Return (X, Y) of the center of cell containing provided text 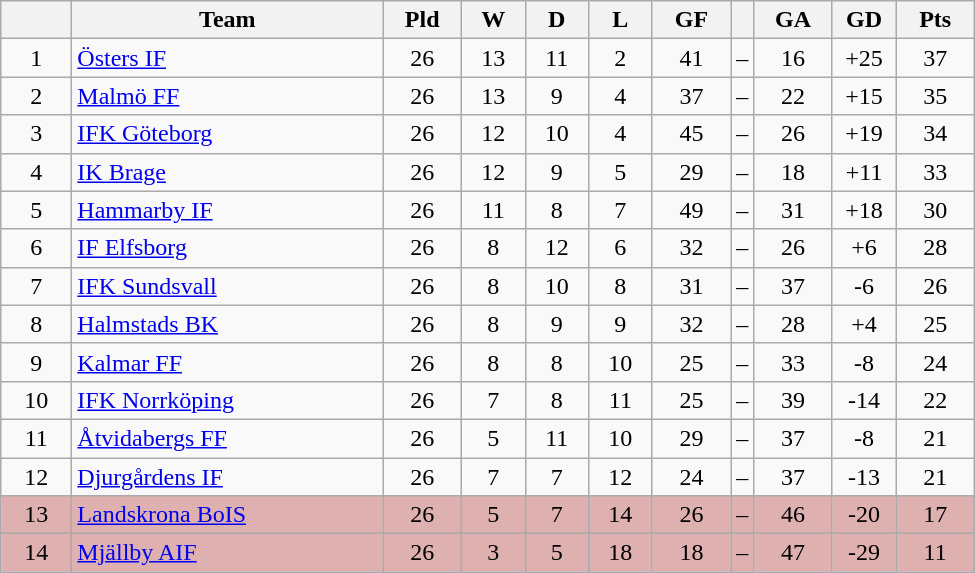
Mjällby AIF (228, 553)
Pts (936, 20)
17 (936, 515)
45 (692, 134)
Åtvidabergs FF (228, 438)
+4 (864, 324)
34 (936, 134)
+6 (864, 248)
IFK Sundsvall (228, 286)
W (493, 20)
+11 (864, 172)
+25 (864, 58)
D (557, 20)
-20 (864, 515)
Malmö FF (228, 96)
Halmstads BK (228, 324)
Team (228, 20)
+15 (864, 96)
35 (936, 96)
GF (692, 20)
L (621, 20)
49 (692, 210)
IFK Göteborg (228, 134)
Östers IF (228, 58)
39 (794, 400)
47 (794, 553)
16 (794, 58)
-13 (864, 477)
Djurgårdens IF (228, 477)
-29 (864, 553)
IFK Norrköping (228, 400)
1 (36, 58)
IK Brage (228, 172)
+19 (864, 134)
Landskrona BoIS (228, 515)
30 (936, 210)
Hammarby IF (228, 210)
-6 (864, 286)
GA (794, 20)
46 (794, 515)
Pld (422, 20)
Kalmar FF (228, 362)
GD (864, 20)
41 (692, 58)
-14 (864, 400)
IF Elfsborg (228, 248)
+18 (864, 210)
